Return the [X, Y] coordinate for the center point of the cell that contains the specified text.  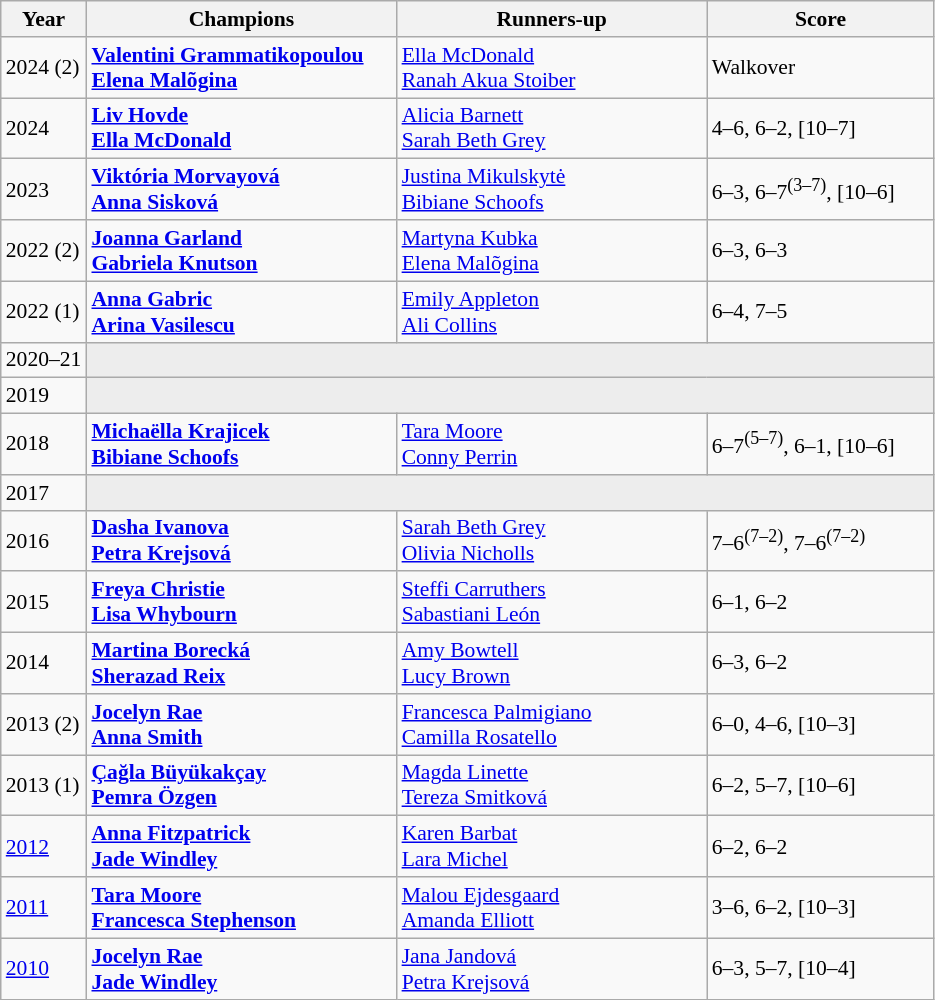
2012 [44, 846]
Tara Moore Francesca Stephenson [241, 908]
Alicia Barnett Sarah Beth Grey [552, 128]
2011 [44, 908]
2019 [44, 396]
Runners-up [552, 19]
Francesca Palmigiano Camilla Rosatello [552, 724]
Justina Mikulskytė Bibiane Schoofs [552, 190]
Jocelyn Rae Jade Windley [241, 968]
Amy Bowtell Lucy Brown [552, 664]
Michaëlla Krajicek Bibiane Schoofs [241, 444]
2013 (2) [44, 724]
Valentini Grammatikopoulou Elena Malõgina [241, 68]
Year [44, 19]
4–6, 6–2, [10–7] [821, 128]
2022 (2) [44, 250]
Anna Gabric Arina Vasilescu [241, 312]
Emily Appleton Ali Collins [552, 312]
3–6, 6–2, [10–3] [821, 908]
Magda Linette Tereza Smitková [552, 786]
6–4, 7–5 [821, 312]
2024 [44, 128]
Ella McDonald Ranah Akua Stoiber [552, 68]
Joanna Garland Gabriela Knutson [241, 250]
Liv Hovde Ella McDonald [241, 128]
Karen Barbat Lara Michel [552, 846]
Martyna Kubka Elena Malõgina [552, 250]
2017 [44, 493]
2020–21 [44, 360]
6–3, 6–2 [821, 664]
6–3, 6–7(3–7), [10–6] [821, 190]
6–0, 4–6, [10–3] [821, 724]
2022 (1) [44, 312]
Walkover [821, 68]
2024 (2) [44, 68]
2015 [44, 602]
Tara Moore Conny Perrin [552, 444]
Viktória Morvayová Anna Sisková [241, 190]
2014 [44, 664]
Sarah Beth Grey Olivia Nicholls [552, 540]
2013 (1) [44, 786]
Champions [241, 19]
Martina Borecká Sherazad Reix [241, 664]
2010 [44, 968]
6–2, 6–2 [821, 846]
6–1, 6–2 [821, 602]
2016 [44, 540]
6–7(5–7), 6–1, [10–6] [821, 444]
6–3, 6–3 [821, 250]
Çağla Büyükakçay Pemra Özgen [241, 786]
7–6(7–2), 7–6(7–2) [821, 540]
Malou Ejdesgaard Amanda Elliott [552, 908]
2023 [44, 190]
Jocelyn Rae Anna Smith [241, 724]
6–2, 5–7, [10–6] [821, 786]
Freya Christie Lisa Whybourn [241, 602]
Jana Jandová Petra Krejsová [552, 968]
Score [821, 19]
Dasha Ivanova Petra Krejsová [241, 540]
Steffi Carruthers Sabastiani León [552, 602]
Anna Fitzpatrick Jade Windley [241, 846]
2018 [44, 444]
6–3, 5–7, [10–4] [821, 968]
